Detect which cell encompasses the target text, then output its [x, y] center coordinate. 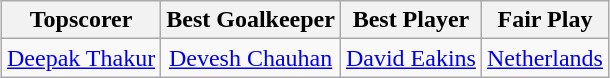
Netherlands [544, 58]
Fair Play [544, 20]
Devesh Chauhan [251, 58]
Deepak Thakur [80, 58]
Best Player [410, 20]
David Eakins [410, 58]
Best Goalkeeper [251, 20]
Topscorer [80, 20]
